From the cell containing the given text, extract its center point as (X, Y) coordinate. 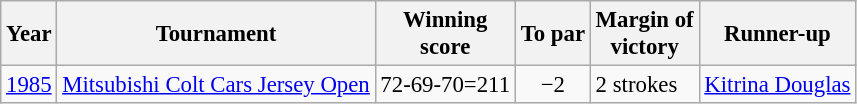
Year (29, 34)
72-69-70=211 (445, 85)
To par (552, 34)
Kitrina Douglas (778, 85)
Tournament (216, 34)
2 strokes (644, 85)
Mitsubishi Colt Cars Jersey Open (216, 85)
Margin ofvictory (644, 34)
Winningscore (445, 34)
1985 (29, 85)
−2 (552, 85)
Runner-up (778, 34)
